Scan for the cell matching the given text and deliver its [x, y] coordinate at center. 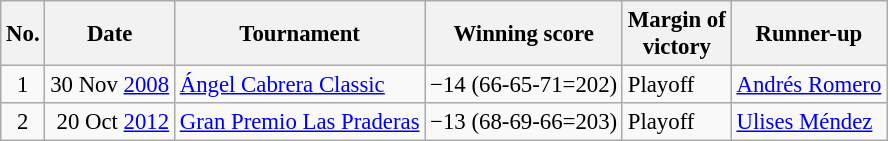
No. [23, 34]
Andrés Romero [808, 85]
Ulises Méndez [808, 122]
Tournament [299, 34]
2 [23, 122]
1 [23, 85]
30 Nov 2008 [110, 85]
Gran Premio Las Praderas [299, 122]
−14 (66-65-71=202) [524, 85]
Ángel Cabrera Classic [299, 85]
−13 (68-69-66=203) [524, 122]
Runner-up [808, 34]
Winning score [524, 34]
Date [110, 34]
Margin ofvictory [676, 34]
20 Oct 2012 [110, 122]
